Extract the [X, Y] coordinate from the center of the cell holding the provided text.  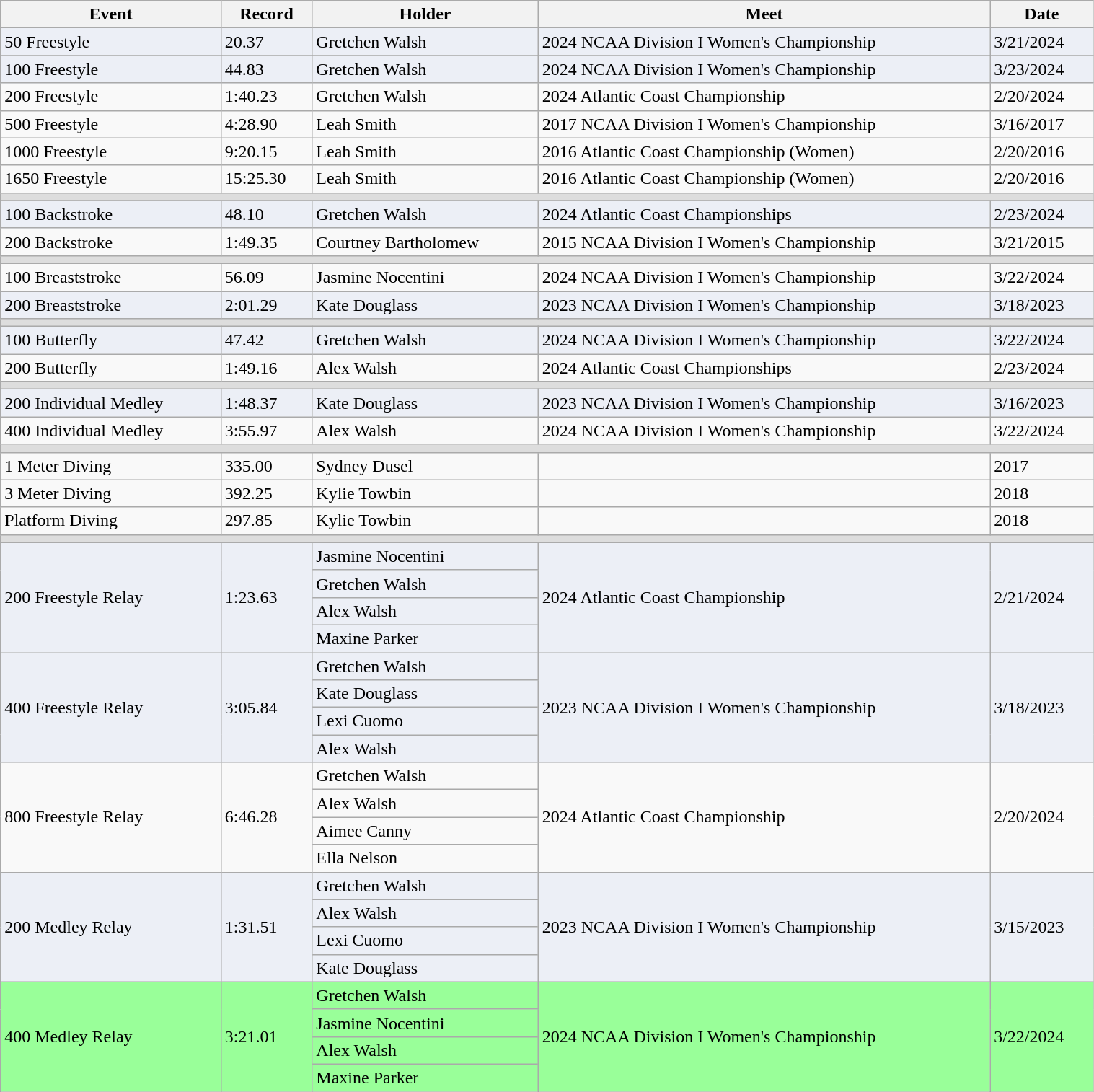
3:55.97 [267, 431]
100 Butterfly [111, 340]
1650 Freestyle [111, 179]
3:05.84 [267, 707]
2017 [1041, 466]
3/23/2024 [1041, 69]
400 Individual Medley [111, 431]
297.85 [267, 521]
Courtney Bartholomew [425, 242]
100 Freestyle [111, 69]
56.09 [267, 277]
Sydney Dusel [425, 466]
200 Individual Medley [111, 403]
Holder [425, 14]
1:31.51 [267, 927]
Aimee Canny [425, 831]
400 Medley Relay [111, 1036]
3 Meter Diving [111, 493]
800 Freestyle Relay [111, 817]
3/21/2024 [1041, 42]
Record [267, 14]
2/21/2024 [1041, 597]
44.83 [267, 69]
1:49.35 [267, 242]
2:01.29 [267, 305]
1:49.16 [267, 368]
400 Freestyle Relay [111, 707]
15:25.30 [267, 179]
4:28.90 [267, 124]
2015 NCAA Division I Women's Championship [764, 242]
3/16/2023 [1041, 403]
200 Freestyle [111, 97]
1:23.63 [267, 597]
Event [111, 14]
1:48.37 [267, 403]
50 Freestyle [111, 42]
3/16/2017 [1041, 124]
335.00 [267, 466]
1000 Freestyle [111, 151]
20.37 [267, 42]
500 Freestyle [111, 124]
Date [1041, 14]
3/21/2015 [1041, 242]
3/15/2023 [1041, 927]
392.25 [267, 493]
48.10 [267, 214]
Platform Diving [111, 521]
1 Meter Diving [111, 466]
3:21.01 [267, 1036]
1:40.23 [267, 97]
200 Breaststroke [111, 305]
100 Breaststroke [111, 277]
2017 NCAA Division I Women's Championship [764, 124]
200 Freestyle Relay [111, 597]
Ella Nelson [425, 858]
200 Backstroke [111, 242]
9:20.15 [267, 151]
200 Medley Relay [111, 927]
100 Backstroke [111, 214]
6:46.28 [267, 817]
Meet [764, 14]
200 Butterfly [111, 368]
47.42 [267, 340]
